Detect which cell encompasses the target text, then output its [x, y] center coordinate. 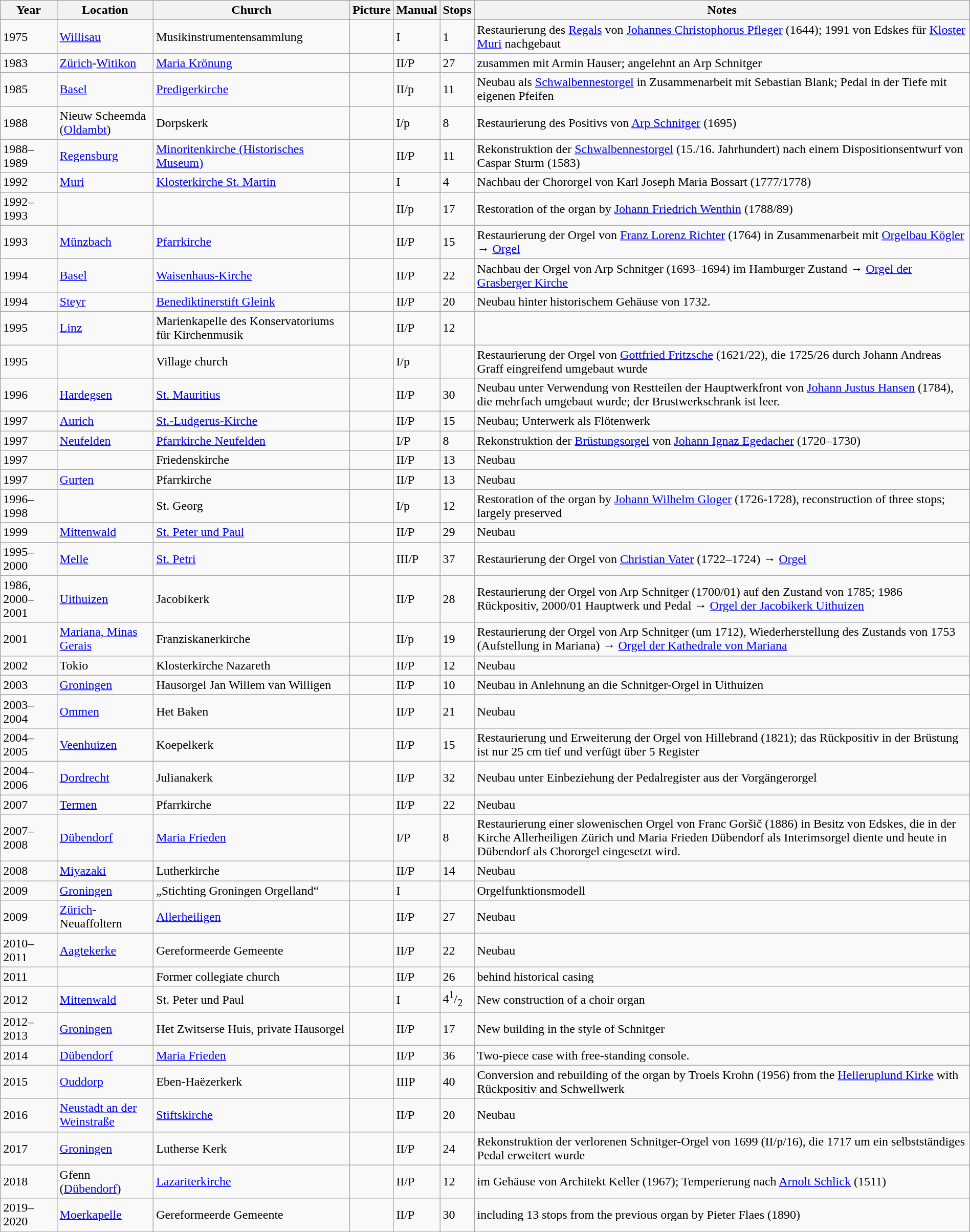
2012–2013 [29, 1029]
St. Mauritius [252, 395]
Restaurierung des Positivs von Arp Schnitger (1695) [722, 123]
10 [457, 685]
2001 [29, 639]
1986, 2000–2001 [29, 599]
Dorpskerk [252, 123]
behind historical casing [722, 977]
Neubau in Anlehnung an die Schnitger-Orgel in Uithuizen [722, 685]
2004–2006 [29, 778]
41/2 [457, 999]
Church [252, 10]
Nachbau der Chororgel von Karl Joseph Maria Bossart (1777/1778) [722, 182]
Year [29, 10]
New construction of a choir organ [722, 999]
28 [457, 599]
New building in the style of Schnitger [722, 1029]
2015 [29, 1082]
including 13 stops from the previous organ by Pieter Flaes (1890) [722, 1215]
Aurich [105, 421]
Village church [252, 361]
im Gehäuse von Architekt Keller (1967); Temperierung nach Arnolt Schlick (1511) [722, 1181]
2007 [29, 804]
36 [457, 1055]
4 [457, 182]
St.-Ludgerus-Kirche [252, 421]
2003 [29, 685]
Willisau [105, 37]
Restaurierung der Orgel von Gottfried Fritzsche (1621/22), die 1725/26 durch Johann Andreas Graff eingreifend umgebaut wurde [722, 361]
Neubau hinter historischem Gehäuse von 1732. [722, 301]
Former collegiate church [252, 977]
Marienkapelle des Konservatoriums für Kirchenmusik [252, 328]
2010–2011 [29, 950]
2014 [29, 1055]
Hardegsen [105, 395]
40 [457, 1082]
Stops [457, 10]
2011 [29, 977]
2017 [29, 1149]
Orgelfunktionsmodell [722, 891]
Steyr [105, 301]
29 [457, 532]
1988 [29, 123]
2019–2020 [29, 1215]
Neustadt an der Weinstraße [105, 1115]
14 [457, 871]
21 [457, 711]
Waisenhaus-Kirche [252, 275]
Two-piece case with free-standing console. [722, 1055]
Minoritenkirche (Historisches Museum) [252, 156]
Tokio [105, 665]
2018 [29, 1181]
Notes [722, 10]
Musikinstrumentensammlung [252, 37]
Termen [105, 804]
Dordrecht [105, 778]
Uithuizen [105, 599]
Restaurierung und Erweiterung der Orgel von Hillebrand (1821); das Rückpositiv in der Brüstung ist nur 25 cm tief und verfügt über 5 Register [722, 744]
1999 [29, 532]
St. Georg [252, 506]
Restoration of the organ by Johann Wilhelm Gloger (1726-1728), reconstruction of three stops; largely preserved [722, 506]
2007–2008 [29, 838]
Klosterkirche Nazareth [252, 665]
1 [457, 37]
Zürich-Witikon [105, 63]
Ommen [105, 711]
Muri [105, 182]
Nieuw Scheemda (Oldambt) [105, 123]
Neubau unter Einbeziehung der Pedalregister aus der Vorgängerorgel [722, 778]
Neubau; Unterwerk als Flötenwerk [722, 421]
Lazariterkirche [252, 1181]
2003–2004 [29, 711]
Miyazaki [105, 871]
Het Zwitserse Huis, private Hausorgel [252, 1029]
Predigerkirche [252, 89]
2002 [29, 665]
Maria Krönung [252, 63]
Location [105, 10]
IIIP [416, 1082]
Eben-Haëzerkerk [252, 1082]
III/P [416, 559]
Jacobikerk [252, 599]
Neubau als Schwalbennestorgel in Zusammenarbeit mit Sebastian Blank; Pedal in der Tiefe mit eigenen Pfeifen [722, 89]
St. Petri [252, 559]
Koepelkerk [252, 744]
Lutherse Kerk [252, 1149]
Conversion and rebuilding of the organ by Troels Krohn (1956) from the Helleruplund Kirke with Rückpositiv and Schwellwerk [722, 1082]
Regensburg [105, 156]
Stiftskirche [252, 1115]
1992 [29, 182]
Rekonstruktion der Schwalbennestorgel (15./16. Jahrhundert) nach einem Dispositionsentwurf von Caspar Sturm (1583) [722, 156]
Lutherkirche [252, 871]
Restoration of the organ by Johann Friedrich Wenthin (1788/89) [722, 209]
Veenhuizen [105, 744]
1995–2000 [29, 559]
2016 [29, 1115]
„Stichting Groningen Orgelland“ [252, 891]
Friedenskirche [252, 460]
2012 [29, 999]
Pfarrkirche Neufelden [252, 441]
1992–1993 [29, 209]
Manual [416, 10]
Moerkapelle [105, 1215]
Nachbau der Orgel von Arp Schnitger (1693–1694) im Hamburger Zustand → Orgel der Grasberger Kirche [722, 275]
Franziskanerkirche [252, 639]
1985 [29, 89]
1988–1989 [29, 156]
Allerheiligen [252, 917]
1983 [29, 63]
Gurten [105, 480]
1993 [29, 242]
Restaurierung der Orgel von Christian Vater (1722–1724) → Orgel [722, 559]
32 [457, 778]
Hausorgel Jan Willem van Willigen [252, 685]
37 [457, 559]
26 [457, 977]
1975 [29, 37]
Melle [105, 559]
Julianakerk [252, 778]
Zürich-Neuaffoltern [105, 917]
Restaurierung der Orgel von Franz Lorenz Richter (1764) in Zusammenarbeit mit Orgelbau Kögler → Orgel [722, 242]
Münzbach [105, 242]
1996–1998 [29, 506]
19 [457, 639]
Rekonstruktion der Brüstungsorgel von Johann Ignaz Egedacher (1720–1730) [722, 441]
Het Baken [252, 711]
Klosterkirche St. Martin [252, 182]
2004–2005 [29, 744]
Rekonstruktion der verlorenen Schnitger-Orgel von 1699 (II/p/16), die 1717 um ein selbstständiges Pedal erweitert wurde [722, 1149]
1996 [29, 395]
Ouddorp [105, 1082]
2008 [29, 871]
Benediktinerstift Gleink [252, 301]
Neufelden [105, 441]
zusammen mit Armin Hauser; angelehnt an Arp Schnitger [722, 63]
Picture [371, 10]
24 [457, 1149]
Aagtekerke [105, 950]
Restaurierung des Regals von Johannes Christophorus Pfleger (1644); 1991 von Edskes für Kloster Muri nachgebaut [722, 37]
Mariana, Minas Gerais [105, 639]
Gfenn (Dübendorf) [105, 1181]
Linz [105, 328]
